Output the (x, y) coordinate of the center of the cell containing the given text.  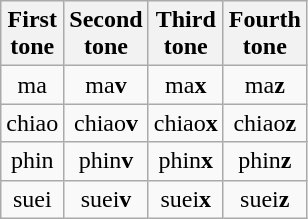
ma (32, 85)
Firsttone (32, 34)
phinv (106, 161)
phin (32, 161)
phinx (186, 161)
mav (106, 85)
sueix (186, 199)
suei (32, 199)
chiaoz (264, 123)
sueiz (264, 199)
Fourthtone (264, 34)
Thirdtone (186, 34)
max (186, 85)
Secondtone (106, 34)
sueiv (106, 199)
phinz (264, 161)
chiaox (186, 123)
chiaov (106, 123)
maz (264, 85)
chiao (32, 123)
